Determine the (x, y) coordinate at the center of the cell enclosing the given text.  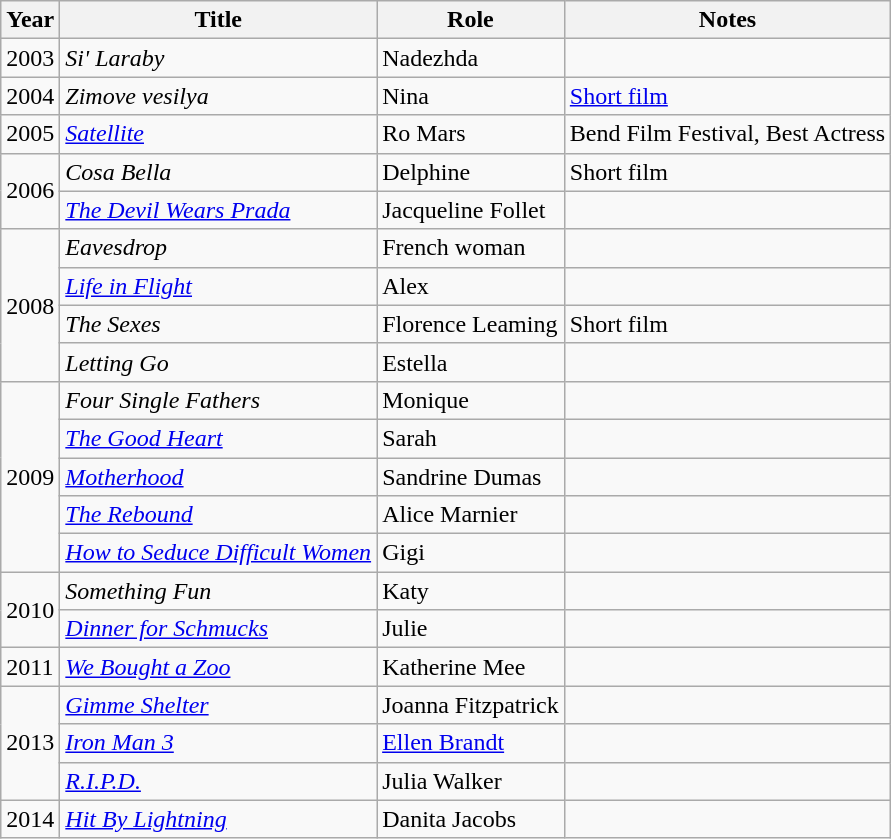
2010 (30, 610)
The Sexes (218, 324)
Florence Leaming (471, 324)
The Rebound (218, 515)
Alex (471, 286)
Notes (727, 20)
Ellen Brandt (471, 743)
2013 (30, 743)
Letting Go (218, 362)
Sandrine Dumas (471, 477)
Katherine Mee (471, 667)
Monique (471, 400)
Katy (471, 591)
2004 (30, 96)
Satellite (218, 134)
Dinner for Schmucks (218, 629)
Nina (471, 96)
Life in Flight (218, 286)
2006 (30, 191)
Julia Walker (471, 781)
Sarah (471, 438)
2009 (30, 476)
Hit By Lightning (218, 819)
Jacqueline Follet (471, 210)
Joanna Fitzpatrick (471, 705)
Alice Marnier (471, 515)
Si' Laraby (218, 58)
Year (30, 20)
Zimove vesilya (218, 96)
Delphine (471, 172)
How to Seduce Difficult Women (218, 553)
Role (471, 20)
The Devil Wears Prada (218, 210)
Motherhood (218, 477)
Cosa Bella (218, 172)
Something Fun (218, 591)
Title (218, 20)
We Bought a Zoo (218, 667)
Iron Man 3 (218, 743)
The Good Heart (218, 438)
R.I.P.D. (218, 781)
2014 (30, 819)
Julie (471, 629)
Gigi (471, 553)
2005 (30, 134)
2003 (30, 58)
Bend Film Festival, Best Actress (727, 134)
Ro Mars (471, 134)
Danita Jacobs (471, 819)
2011 (30, 667)
Eavesdrop (218, 248)
Four Single Fathers (218, 400)
French woman (471, 248)
Estella (471, 362)
Gimme Shelter (218, 705)
Nadezhda (471, 58)
2008 (30, 305)
